For the text-containing cell, return its midpoint in (X, Y) coordinate format. 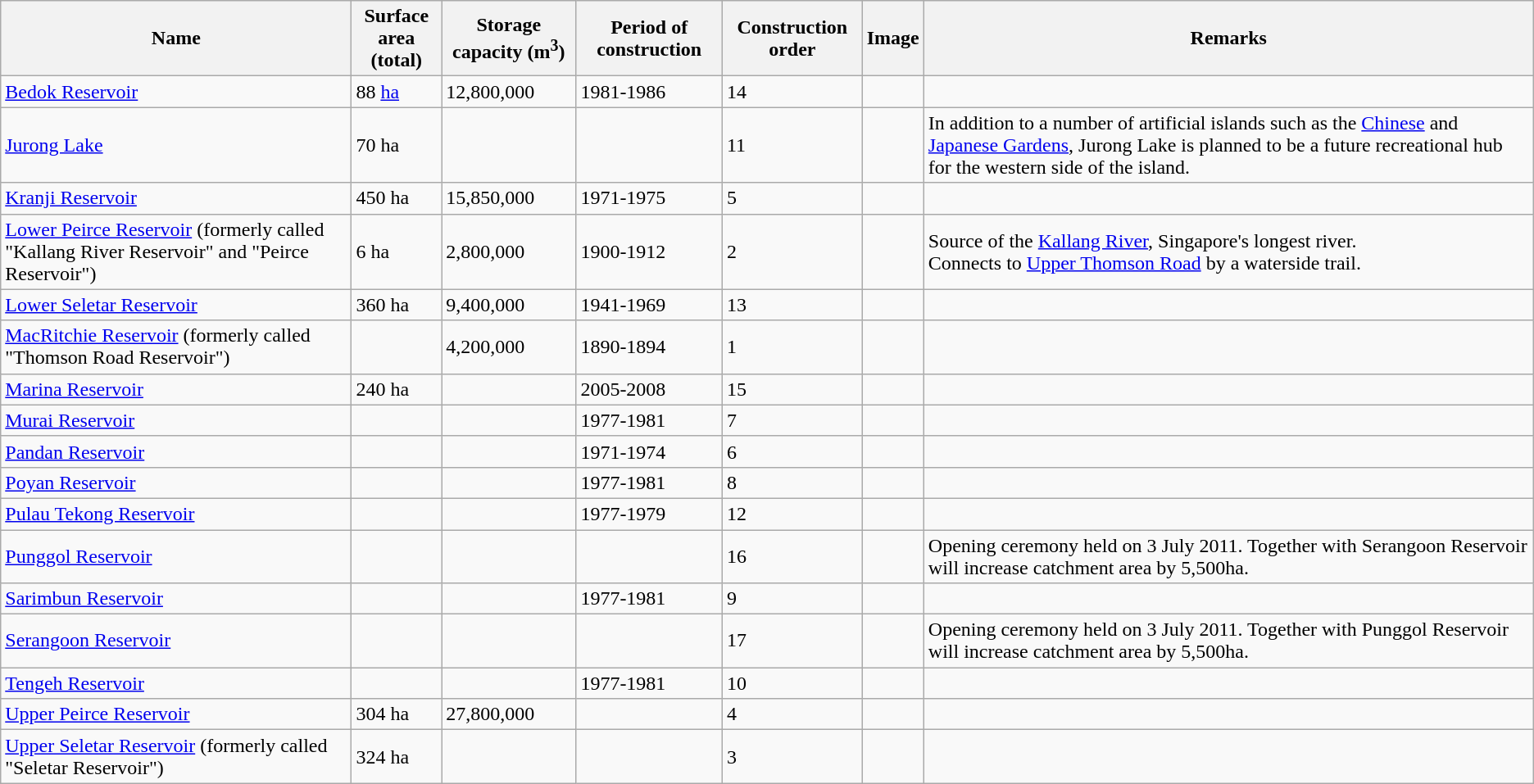
324 ha (397, 757)
Image (893, 39)
Remarks (1228, 39)
7 (792, 420)
8 (792, 483)
Tengeh Reservoir (176, 683)
3 (792, 757)
240 ha (397, 389)
10 (792, 683)
4,200,000 (509, 347)
Lower Peirce Reservoir (formerly called "Kallang River Reservoir" and "Peirce Reservoir") (176, 252)
Pandan Reservoir (176, 451)
9,400,000 (509, 305)
2 (792, 252)
Construction order (792, 39)
360 ha (397, 305)
15 (792, 389)
Period of construction (649, 39)
304 ha (397, 714)
1981-1986 (649, 92)
27,800,000 (509, 714)
16 (792, 555)
Lower Seletar Reservoir (176, 305)
11 (792, 145)
2,800,000 (509, 252)
1 (792, 347)
6 (792, 451)
1941-1969 (649, 305)
Murai Reservoir (176, 420)
Surface area(total) (397, 39)
1900-1912 (649, 252)
Source of the Kallang River, Singapore's longest river. Connects to Upper Thomson Road by a waterside trail. (1228, 252)
1971-1975 (649, 198)
88 ha (397, 92)
13 (792, 305)
Name (176, 39)
70 ha (397, 145)
Sarimbun Reservoir (176, 599)
2005-2008 (649, 389)
12,800,000 (509, 92)
Upper Peirce Reservoir (176, 714)
1890-1894 (649, 347)
15,850,000 (509, 198)
Poyan Reservoir (176, 483)
Kranji Reservoir (176, 198)
Jurong Lake (176, 145)
12 (792, 514)
Marina Reservoir (176, 389)
4 (792, 714)
17 (792, 641)
Serangoon Reservoir (176, 641)
6 ha (397, 252)
Pulau Tekong Reservoir (176, 514)
Opening ceremony held on 3 July 2011. Together with Serangoon Reservoir will increase catchment area by 5,500ha. (1228, 555)
1977-1979 (649, 514)
450 ha (397, 198)
Bedok Reservoir (176, 92)
Punggol Reservoir (176, 555)
Opening ceremony held on 3 July 2011. Together with Punggol Reservoir will increase catchment area by 5,500ha. (1228, 641)
Storage capacity (m3) (509, 39)
MacRitchie Reservoir (formerly called "Thomson Road Reservoir") (176, 347)
Upper Seletar Reservoir (formerly called "Seletar Reservoir") (176, 757)
1971-1974 (649, 451)
9 (792, 599)
5 (792, 198)
14 (792, 92)
